Detect which cell encompasses the target text, then output its [x, y] center coordinate. 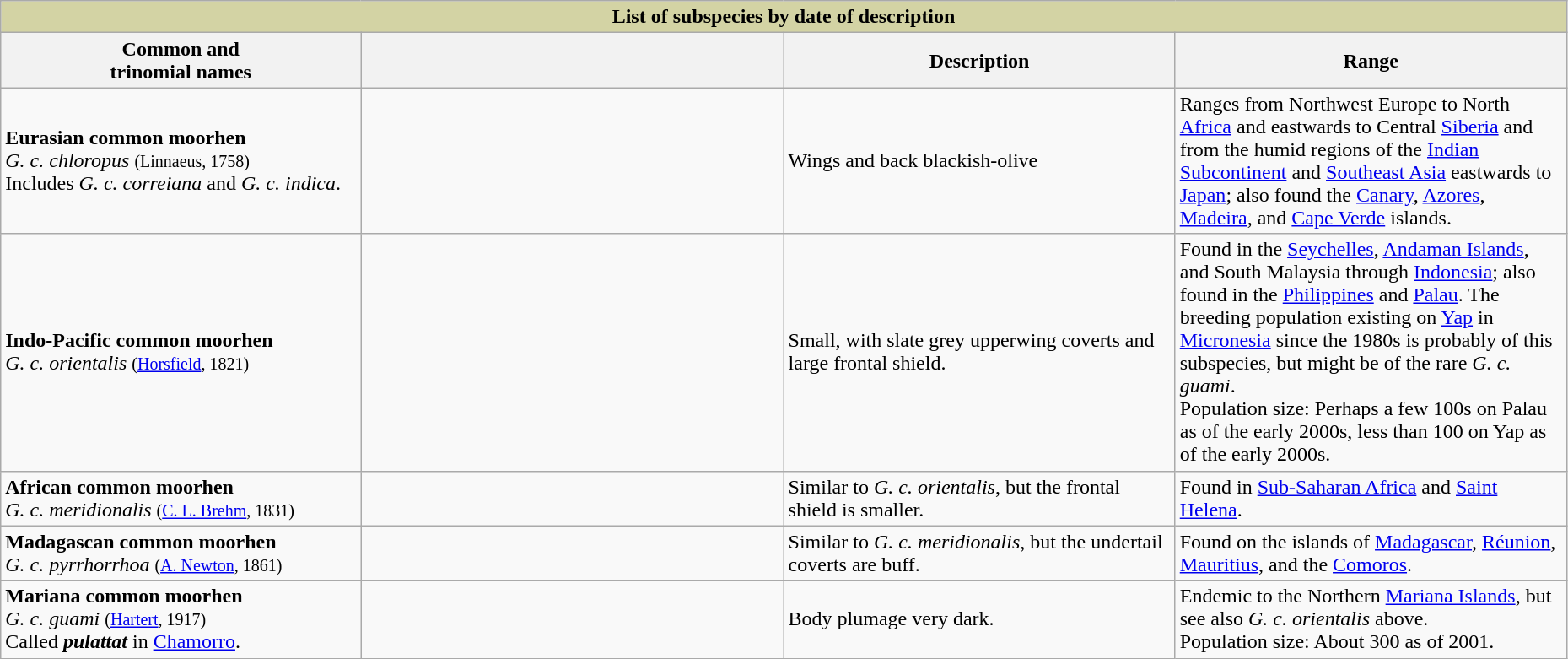
Similar to G. c. orientalis, but the frontal shield is smaller. [979, 498]
African common moorhenG. c. meridionalis (C. L. Brehm, 1831) [181, 498]
Small, with slate grey upperwing coverts and large frontal shield. [979, 353]
Body plumage very dark. [979, 619]
Common andtrinomial names [181, 61]
Endemic to the Northern Mariana Islands, but see also G. c. orientalis above.Population size: About 300 as of 2001. [1371, 619]
Madagascan common moorhenG. c. pyrrhorrhoa (A. Newton, 1861) [181, 554]
Range [1371, 61]
Similar to G. c. meridionalis, but the undertail coverts are buff. [979, 554]
Found in Sub-Saharan Africa and Saint Helena. [1371, 498]
Found on the islands of Madagascar, Réunion, Mauritius, and the Comoros. [1371, 554]
List of subspecies by date of description [784, 17]
Mariana common moorhenG. c. guami (Hartert, 1917)Called pulattat in Chamorro. [181, 619]
Indo-Pacific common moorhenG. c. orientalis (Horsfield, 1821) [181, 353]
Description [979, 61]
Wings and back blackish-olive [979, 160]
Eurasian common moorhenG. c. chloropus (Linnaeus, 1758)Includes G. c. correiana and G. c. indica. [181, 160]
